Return the [X, Y] coordinate for the center point of the cell that contains the specified text.  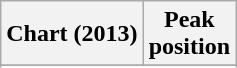
Chart (2013) [72, 34]
Peakposition [189, 34]
